Locate the cell with the specified text and output its (x, y) center coordinate. 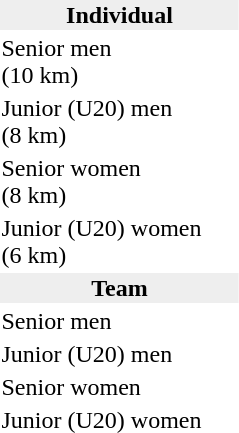
Junior (U20) men(8 km) (102, 122)
Senior women (102, 387)
Senior women(8 km) (102, 182)
Individual (120, 15)
Senior men (102, 321)
Junior (U20) men (102, 354)
Team (120, 288)
Junior (U20) women(6 km) (102, 242)
Senior men(10 km) (102, 62)
